Locate the cell with the specified text and output its [X, Y] center coordinate. 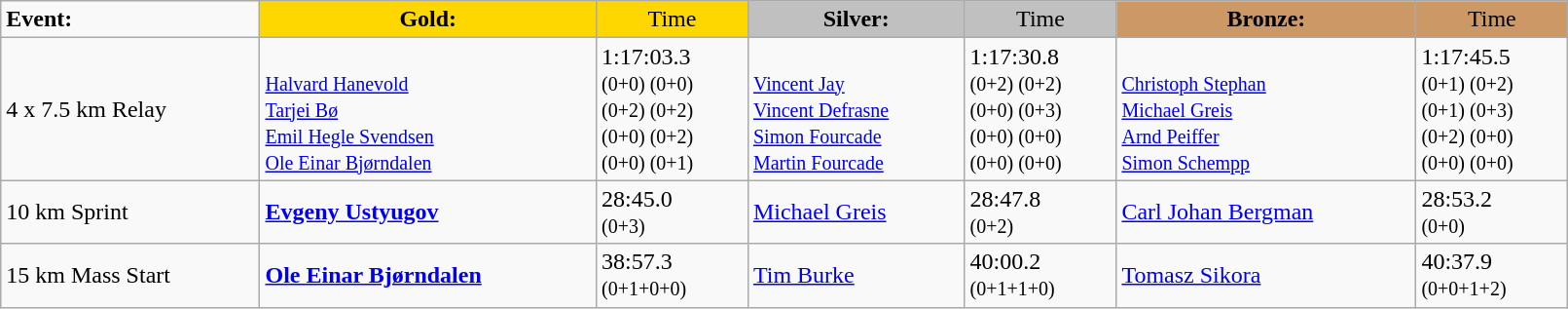
1:17:30.8 (0+2) (0+2)(0+0) (0+3)(0+0) (0+0)(0+0) (0+0) [1040, 109]
Carl Johan Bergman [1266, 212]
40:37.9(0+0+1+2) [1492, 275]
Gold: [428, 19]
1:17:03.3 (0+0) (0+0)(0+2) (0+2)(0+0) (0+2)(0+0) (0+1) [673, 109]
28:47.8(0+2) [1040, 212]
Halvard HanevoldTarjei BøEmil Hegle SvendsenOle Einar Bjørndalen [428, 109]
Bronze: [1266, 19]
Event: [130, 19]
Tim Burke [857, 275]
28:45.0(0+3) [673, 212]
Tomasz Sikora [1266, 275]
Michael Greis [857, 212]
38:57.3(0+1+0+0) [673, 275]
1:17:45.5 (0+1) (0+2)(0+1) (0+3)(0+2) (0+0)(0+0) (0+0) [1492, 109]
28:53.2(0+0) [1492, 212]
Evgeny Ustyugov [428, 212]
Christoph StephanMichael GreisArnd PeifferSimon Schempp [1266, 109]
10 km Sprint [130, 212]
40:00.2(0+1+1+0) [1040, 275]
Ole Einar Bjørndalen [428, 275]
15 km Mass Start [130, 275]
Vincent JayVincent DefrasneSimon FourcadeMartin Fourcade [857, 109]
Silver: [857, 19]
4 x 7.5 km Relay [130, 109]
